For the text-containing cell, return its midpoint in (x, y) coordinate format. 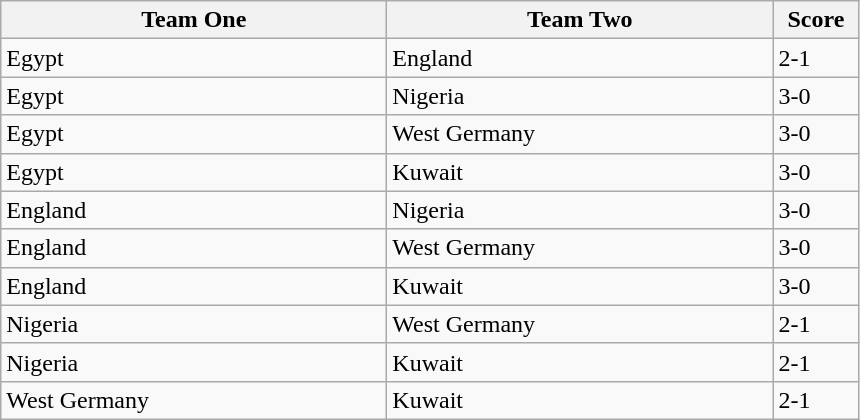
Team Two (580, 20)
Score (816, 20)
Team One (194, 20)
